Output the [x, y] coordinate of the center of the cell containing the given text.  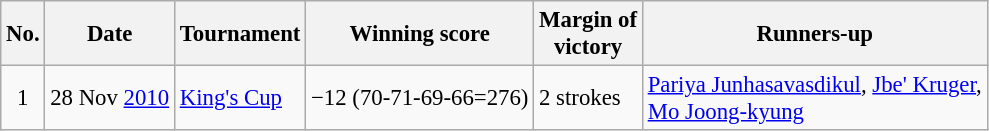
Date [110, 34]
Runners-up [814, 34]
28 Nov 2010 [110, 98]
Tournament [240, 34]
1 [23, 98]
−12 (70-71-69-66=276) [420, 98]
2 strokes [588, 98]
Pariya Junhasavasdikul, Jbe' Kruger, Mo Joong-kyung [814, 98]
No. [23, 34]
Margin ofvictory [588, 34]
King's Cup [240, 98]
Winning score [420, 34]
